Return (X, Y) of the center of cell containing provided text 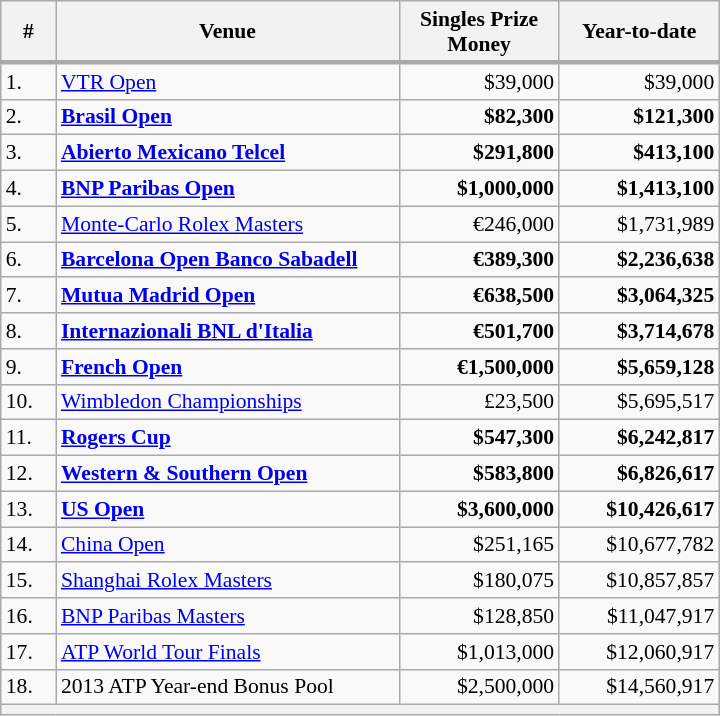
4. (28, 189)
$251,165 (479, 545)
€638,500 (479, 296)
$3,714,678 (639, 331)
Rogers Cup (228, 438)
17. (28, 652)
US Open (228, 509)
China Open (228, 545)
2013 ATP Year-end Bonus Pool (228, 687)
6. (28, 260)
# (28, 32)
$1,000,000 (479, 189)
€389,300 (479, 260)
BNP Paribas Open (228, 189)
$10,677,782 (639, 545)
€501,700 (479, 331)
$82,300 (479, 117)
$1,013,000 (479, 652)
14. (28, 545)
$1,413,100 (639, 189)
8. (28, 331)
11. (28, 438)
18. (28, 687)
Internazionali BNL d'Italia (228, 331)
French Open (228, 367)
€246,000 (479, 224)
15. (28, 581)
$2,236,638 (639, 260)
Mutua Madrid Open (228, 296)
$10,426,617 (639, 509)
$5,695,517 (639, 402)
2. (28, 117)
$121,300 (639, 117)
$1,731,989 (639, 224)
$3,064,325 (639, 296)
Western & Southern Open (228, 474)
Singles Prize Money (479, 32)
Shanghai Rolex Masters (228, 581)
£23,500 (479, 402)
Year-to-date (639, 32)
$5,659,128 (639, 367)
$291,800 (479, 153)
Wimbledon Championships (228, 402)
10. (28, 402)
7. (28, 296)
9. (28, 367)
$180,075 (479, 581)
$583,800 (479, 474)
$6,242,817 (639, 438)
Brasil Open (228, 117)
$12,060,917 (639, 652)
$10,857,857 (639, 581)
$2,500,000 (479, 687)
$11,047,917 (639, 616)
13. (28, 509)
$14,560,917 (639, 687)
12. (28, 474)
3. (28, 153)
Abierto Mexicano Telcel (228, 153)
5. (28, 224)
VTR Open (228, 80)
16. (28, 616)
1. (28, 80)
€1,500,000 (479, 367)
$413,100 (639, 153)
BNP Paribas Masters (228, 616)
$3,600,000 (479, 509)
$6,826,617 (639, 474)
$128,850 (479, 616)
Monte-Carlo Rolex Masters (228, 224)
Barcelona Open Banco Sabadell (228, 260)
$547,300 (479, 438)
Venue (228, 32)
ATP World Tour Finals (228, 652)
